Extract the [X, Y] coordinate from the center of the cell holding the provided text.  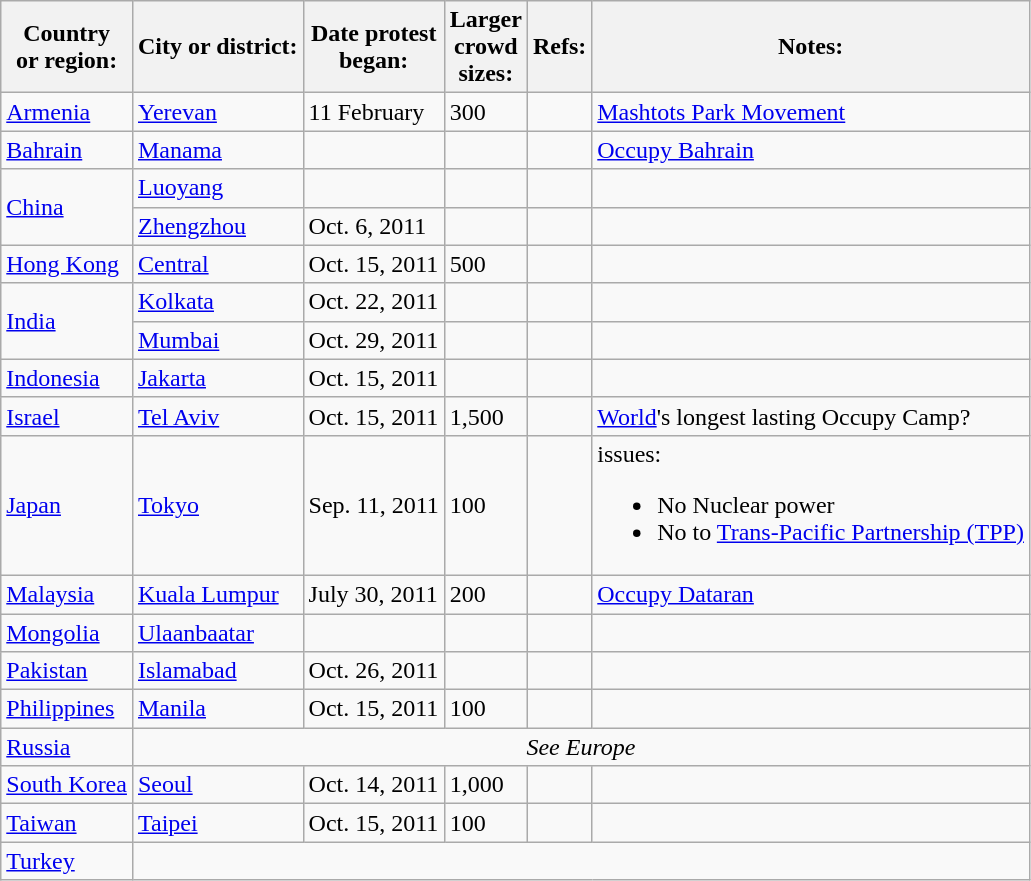
Refs: [559, 47]
Taiwan [67, 823]
Oct. 22, 2011 [374, 302]
Mumbai [218, 340]
Largercrowdsizes: [486, 47]
Manama [218, 150]
300 [486, 112]
Zhengzhou [218, 226]
Philippines [67, 709]
issues:No Nuclear powerNo to Trans-Pacific Partnership (TPP) [811, 505]
Central [218, 264]
Seoul [218, 785]
Kuala Lumpur [218, 594]
1,000 [486, 785]
Hong Kong [67, 264]
Tel Aviv [218, 416]
Tokyo [218, 505]
Notes: [811, 47]
Armenia [67, 112]
Turkey [67, 861]
China [67, 207]
Taipei [218, 823]
Countryor region: [67, 47]
Mashtots Park Movement [811, 112]
Japan [67, 505]
Mongolia [67, 633]
Occupy Bahrain [811, 150]
Luoyang [218, 188]
Ulaanbaatar [218, 633]
Manila [218, 709]
Sep. 11, 2011 [374, 505]
Malaysia [67, 594]
Kolkata [218, 302]
Jakarta [218, 378]
July 30, 2011 [374, 594]
Occupy Dataran [811, 594]
Oct. 29, 2011 [374, 340]
World's longest lasting Occupy Camp? [811, 416]
Russia [67, 747]
See Europe [580, 747]
Oct. 14, 2011 [374, 785]
Bahrain [67, 150]
500 [486, 264]
Indonesia [67, 378]
Yerevan [218, 112]
Israel [67, 416]
City or district: [218, 47]
India [67, 321]
11 February [374, 112]
Islamabad [218, 671]
Pakistan [67, 671]
200 [486, 594]
South Korea [67, 785]
Date protestbegan: [374, 47]
Oct. 26, 2011 [374, 671]
1,500 [486, 416]
Oct. 6, 2011 [374, 226]
